Capture the cell that displays the provided text and extract its [x, y] central coordinate. 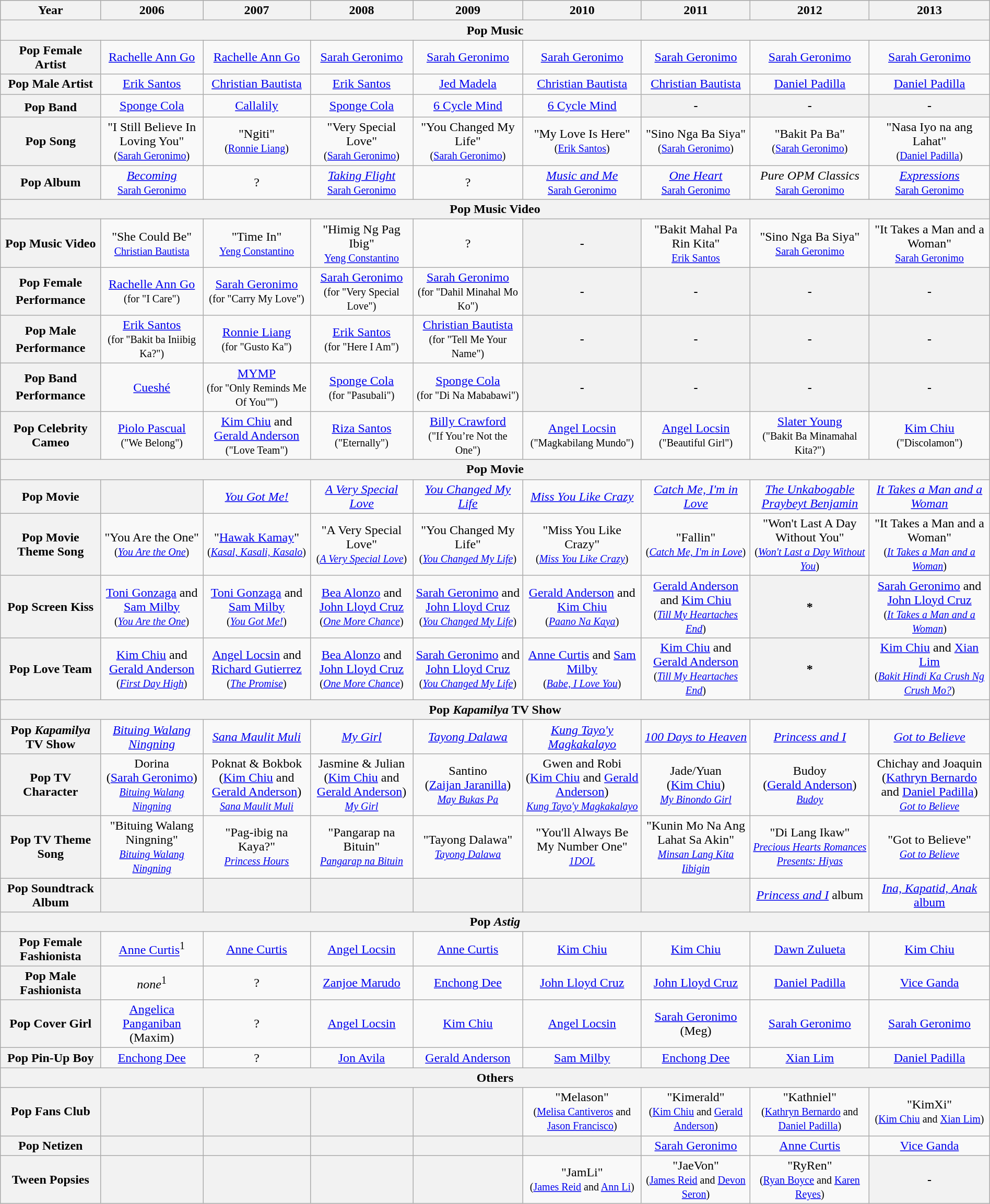
Ina, Kapatid, Anak album [929, 895]
Poknat & Bokbok (Kim Chiu and Gerald Anderson)Sana Maulit Muli [257, 784]
Sana Maulit Muli [257, 736]
Gerald Anderson [468, 1058]
"My Love Is Here"(Erik Santos) [582, 141]
Angel Locsin and Richard Gutierrez(The Promise) [257, 668]
Pop Soundtrack Album [51, 895]
Erik Santos(for "Here I Am") [361, 339]
Year [51, 10]
Kim Chiu and Gerald Anderson(Till My Heartaches End) [696, 668]
none1 [152, 983]
2010 [582, 10]
Sarah Geronimo(Meg) [696, 1024]
Gwen and Robi (Kim Chiu and Gerald Anderson)Kung Tayo'y Magkakalayo [582, 784]
Pop Netizen [51, 1146]
"Ngiti"(Ronnie Liang) [257, 141]
Erik Santos(for "Bakit ba Iniibig Ka?") [152, 339]
Ronnie Liang(for "Gusto Ka") [257, 339]
"It Takes a Man and a Woman"Sarah Geronimo [929, 243]
"Sino Nga Ba Siya"Sarah Geronimo [810, 243]
Pure OPM ClassicsSarah Geronimo [810, 183]
Pop Celebrity Cameo [51, 435]
"Kimerald" (Kim Chiu and Gerald Anderson) [696, 1112]
"You Changed My Life"(You Changed My Life) [468, 544]
The Unkabogable Praybeyt Benjamin [810, 496]
You Got Me! [257, 496]
Miss You Like Crazy [582, 496]
MYMP(for "Only Reminds Me Of You"") [257, 387]
Others [495, 1078]
"Won't Last A Day Without You"(Won't Last a Day Without You) [810, 544]
You Changed My Life [468, 496]
Tween Popsies [51, 1179]
"Kathniel" (Kathryn Bernardo and Daniel Padilla) [810, 1112]
Jade/Yuan (Kim Chiu)My Binondo Girl [696, 784]
Pop Love Team [51, 668]
100 Days to Heaven [696, 736]
Slater Young("Bakit Ba Minamahal Kita?") [810, 435]
Bituing Walang Ningning [152, 736]
Kim Chiu and Gerald Anderson("Love Team") [257, 435]
Gerald Anderson and Kim Chiu(Paano Na Kaya) [582, 607]
"I Still Believe In Loving You"(Sarah Geronimo) [152, 141]
My Girl [361, 736]
"A Very Special Love"(A Very Special Love) [361, 544]
Pop Band [51, 105]
"You'll Always Be My Number One"1DOL [582, 847]
ExpressionsSarah Geronimo [929, 183]
Pop Male Performance [51, 339]
Kim Chiu and Gerald Anderson(First Day High) [152, 668]
Angelica Panganiban(Maxim) [152, 1024]
Sarah Geronimo(for "Very Special Love") [361, 291]
Angel Locsin("Beautiful Girl") [696, 435]
Pop Female Performance [51, 291]
2011 [696, 10]
Gerald Anderson and Kim Chiu(Till My Heartaches End) [696, 607]
"Nasa Iyo na ang Lahat"(Daniel Padilla) [929, 141]
Zanjoe Marudo [361, 983]
"She Could Be"Christian Bautista [152, 243]
Pop Male Fashionista [51, 983]
Billy Crawford("If You’re Not the One") [468, 435]
Riza Santos("Eternally") [361, 435]
Catch Me, I'm in Love [696, 496]
Jed Madela [468, 84]
Pop Male Artist [51, 84]
2007 [257, 10]
Tayong Dalawa [468, 736]
"Hawak Kamay"(Kasal, Kasali, Kasalo) [257, 544]
Pop Movie Theme Song [51, 544]
Jasmine & Julian (Kim Chiu and Gerald Anderson)My Girl [361, 784]
Pop Female Artist [51, 57]
"Pag-ibig na Kaya?"Princess Hours [257, 847]
Pop Music [495, 30]
"RyRen" (Ryan Boyce and Karen Reyes) [810, 1179]
Dawn Zulueta [810, 949]
"Got to Believe"Got to Believe [929, 847]
A Very Special Love [361, 496]
2013 [929, 10]
Princess and I [810, 736]
Piolo Pascual("We Belong") [152, 435]
Princess and I album [810, 895]
Callalily [257, 105]
Pop Fans Club [51, 1112]
Kung Tayo'y Magkakalayo [582, 736]
Xian Lim [810, 1058]
"Bituing Walang Ningning"Bituing Walang Ningning [152, 847]
Pop Album [51, 183]
Pop Song [51, 141]
Anne Curtis1 [152, 949]
Music and MeSarah Geronimo [582, 183]
Taking FlightSarah Geronimo [361, 183]
Sponge Cola(for "Pasubali") [361, 387]
"Di Lang Ikaw"Precious Hearts Romances Presents: Hiyas [810, 847]
"Miss You Like Crazy"(Miss You Like Crazy) [582, 544]
Got to Believe [929, 736]
"JamLi" (James Reid and Ann Li) [582, 1179]
Toni Gonzaga and Sam Milby(You Are the One) [152, 607]
Kim Chiu("Discolamon") [929, 435]
"Tayong Dalawa"Tayong Dalawa [468, 847]
"JaeVon" (James Reid and Devon Seron) [696, 1179]
"Very Special Love"(Sarah Geronimo) [361, 141]
"You Changed My Life"(Sarah Geronimo) [468, 141]
Sam Milby [582, 1058]
"It Takes a Man and a Woman"(It Takes a Man and a Woman) [929, 544]
2006 [152, 10]
Jon Avila [361, 1058]
"Himig Ng Pag Ibig"Yeng Constantino [361, 243]
Cueshé [152, 387]
BecomingSarah Geronimo [152, 183]
Kim Chiu and Xian Lim(Bakit Hindi Ka Crush Ng Crush Mo?) [929, 668]
Christian Bautista(for "Tell Me Your Name") [468, 339]
2012 [810, 10]
Rachelle Ann Go(for "I Care") [152, 291]
Pop TV Theme Song [51, 847]
Pop Astig [495, 922]
Pop Pin-Up Boy [51, 1058]
2009 [468, 10]
"Time In"Yeng Constantino [257, 243]
Pop Female Fashionista [51, 949]
Pop TV Character [51, 784]
"You Are the One"(You Are the One) [152, 544]
Budoy (Gerald Anderson)Budoy [810, 784]
"Bakit Mahal Pa Rin Kita"Erik Santos [696, 243]
One HeartSarah Geronimo [696, 183]
"Bakit Pa Ba"(Sarah Geronimo) [810, 141]
"Melason" (Melisa Cantiveros and Jason Francisco) [582, 1112]
Sponge Cola(for "Di Na Mababawi") [468, 387]
It Takes a Man and a Woman [929, 496]
Pop Cover Girl [51, 1024]
Pop Band Performance [51, 387]
"Pangarap na Bituin"Pangarap na Bituin [361, 847]
"Kunin Mo Na Ang Lahat Sa Akin"Minsan Lang Kita Iibigin [696, 847]
"Sino Nga Ba Siya"(Sarah Geronimo) [696, 141]
Sarah Geronimo(for "Carry My Love") [257, 291]
Chichay and Joaquin (Kathryn Bernardo and Daniel Padilla)Got to Believe [929, 784]
Toni Gonzaga and Sam Milby(You Got Me!) [257, 607]
Sarah Geronimo(for "Dahil Minahal Mo Ko") [468, 291]
Santino (Zaijan Jaranilla)May Bukas Pa [468, 784]
2008 [361, 10]
Dorina (Sarah Geronimo)Bituing Walang Ningning [152, 784]
"Fallin"(Catch Me, I'm in Love) [696, 544]
"KimXi" (Kim Chiu and Xian Lim) [929, 1112]
Sarah Geronimo and John Lloyd Cruz(It Takes a Man and a Woman) [929, 607]
Anne Curtis and Sam Milby(Babe, I Love You) [582, 668]
Angel Locsin("Magkabilang Mundo") [582, 435]
Pop Screen Kiss [51, 607]
